Pinpoint the cell where the given text exists, returning its [X, Y] midpoint coordinate. 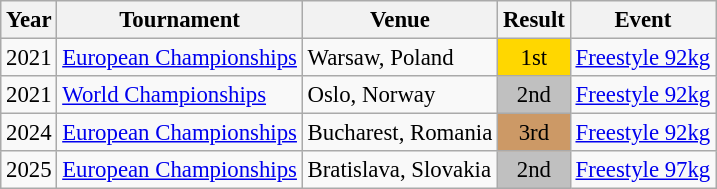
Freestyle 97kg [642, 170]
Event [642, 20]
Bratislava, Slovakia [400, 170]
Venue [400, 20]
Year [29, 20]
Oslo, Norway [400, 95]
3rd [534, 133]
Bucharest, Romania [400, 133]
Result [534, 20]
Tournament [180, 20]
2024 [29, 133]
World Championships [180, 95]
Warsaw, Poland [400, 58]
2025 [29, 170]
1st [534, 58]
